Extract the [x, y] coordinate from the center of the cell holding the provided text.  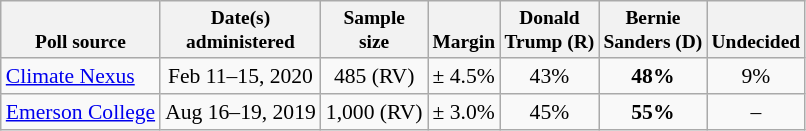
Climate Nexus [80, 76]
Aug 16–19, 2019 [240, 112]
Date(s)administered [240, 30]
Poll source [80, 30]
Undecided [756, 30]
– [756, 112]
485 (RV) [374, 76]
DonaldTrump (R) [550, 30]
1,000 (RV) [374, 112]
9% [756, 76]
Feb 11–15, 2020 [240, 76]
48% [653, 76]
Samplesize [374, 30]
43% [550, 76]
± 3.0% [464, 112]
Emerson College [80, 112]
± 4.5% [464, 76]
45% [550, 112]
Margin [464, 30]
BernieSanders (D) [653, 30]
55% [653, 112]
